Search for the cell housing the specified text and yield its [x, y] center coordinate. 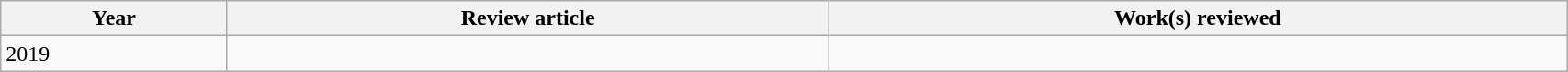
Work(s) reviewed [1198, 18]
Year [114, 18]
Review article [527, 18]
2019 [114, 54]
